Provide the [x, y] coordinate of the cell's center where the given text is located.  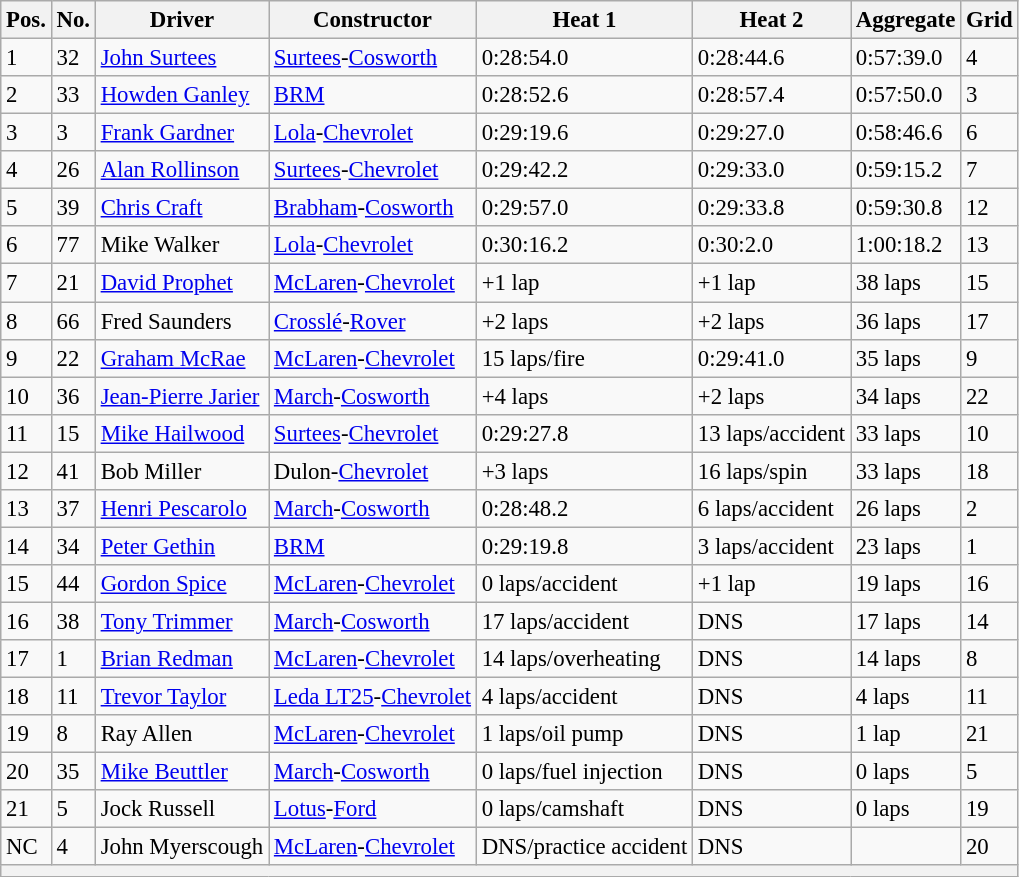
23 laps [905, 546]
1 laps/oil pump [584, 734]
35 laps [905, 358]
0:28:57.4 [772, 95]
Brabham-Cosworth [373, 208]
34 laps [905, 396]
44 [73, 584]
Crosslé-Rover [373, 321]
14 laps/overheating [584, 659]
36 [73, 396]
Ray Allen [182, 734]
0 laps/accident [584, 584]
0:29:19.6 [584, 133]
0:57:39.0 [905, 58]
0 laps/fuel injection [584, 772]
0:29:33.8 [772, 208]
DNS/practice accident [584, 847]
Henri Pescarolo [182, 509]
0:28:44.6 [772, 58]
19 laps [905, 584]
Aggregate [905, 20]
35 [73, 772]
Surtees-Cosworth [373, 58]
32 [73, 58]
Pos. [26, 20]
0:58:46.6 [905, 133]
17 laps [905, 621]
37 [73, 509]
6 laps/accident [772, 509]
NC [26, 847]
0:29:42.2 [584, 170]
0 laps/camshaft [584, 809]
0:29:19.8 [584, 546]
Lotus-Ford [373, 809]
0:57:50.0 [905, 95]
26 laps [905, 509]
0:59:15.2 [905, 170]
33 [73, 95]
Fred Saunders [182, 321]
0:28:54.0 [584, 58]
Leda LT25-Chevrolet [373, 697]
17 laps/accident [584, 621]
Chris Craft [182, 208]
0:59:30.8 [905, 208]
3 laps/accident [772, 546]
Heat 1 [584, 20]
Peter Gethin [182, 546]
Gordon Spice [182, 584]
Mike Walker [182, 245]
Tony Trimmer [182, 621]
Dulon-Chevrolet [373, 471]
34 [73, 546]
David Prophet [182, 283]
0:28:48.2 [584, 509]
Heat 2 [772, 20]
Jean-Pierre Jarier [182, 396]
0:30:2.0 [772, 245]
Howden Ganley [182, 95]
0:29:41.0 [772, 358]
+3 laps [584, 471]
39 [73, 208]
0:29:33.0 [772, 170]
John Myerscough [182, 847]
36 laps [905, 321]
13 laps/accident [772, 433]
Bob Miller [182, 471]
15 laps/fire [584, 358]
4 laps/accident [584, 697]
Grid [990, 20]
1:00:18.2 [905, 245]
Jock Russell [182, 809]
0:29:27.0 [772, 133]
77 [73, 245]
+4 laps [584, 396]
Brian Redman [182, 659]
38 laps [905, 283]
41 [73, 471]
Graham McRae [182, 358]
Constructor [373, 20]
Mike Beuttler [182, 772]
0:30:16.2 [584, 245]
16 laps/spin [772, 471]
14 laps [905, 659]
38 [73, 621]
26 [73, 170]
Frank Gardner [182, 133]
Driver [182, 20]
Alan Rollinson [182, 170]
0:29:27.8 [584, 433]
Mike Hailwood [182, 433]
Trevor Taylor [182, 697]
66 [73, 321]
0:29:57.0 [584, 208]
1 lap [905, 734]
4 laps [905, 697]
0:28:52.6 [584, 95]
John Surtees [182, 58]
No. [73, 20]
